Output the [x, y] coordinate of the center of the cell containing the given text.  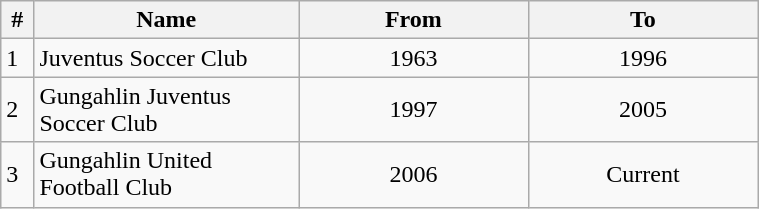
To [643, 20]
Juventus Soccer Club [166, 58]
Name [166, 20]
Gungahlin United Football Club [166, 174]
2006 [414, 174]
2005 [643, 110]
1997 [414, 110]
Current [643, 174]
# [18, 20]
3 [18, 174]
1996 [643, 58]
Gungahlin Juventus Soccer Club [166, 110]
1 [18, 58]
2 [18, 110]
1963 [414, 58]
From [414, 20]
